Provide the [X, Y] coordinate of the cell's center where the given text is located.  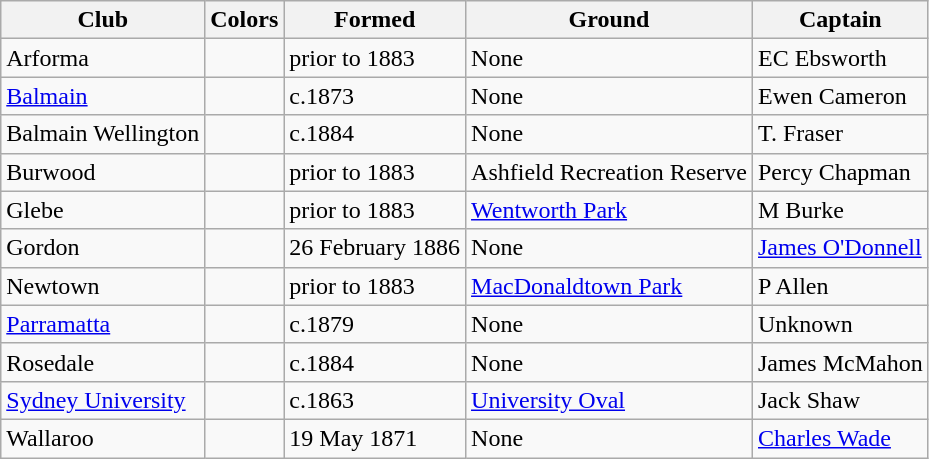
MacDonaldtown Park [610, 286]
Colors [244, 20]
P Allen [840, 286]
Captain [840, 20]
Wentworth Park [610, 210]
Formed [375, 20]
Rosedale [103, 362]
Ewen Cameron [840, 96]
Balmain [103, 96]
c.1863 [375, 400]
Arforma [103, 58]
19 May 1871 [375, 438]
James McMahon [840, 362]
T. Fraser [840, 134]
EC Ebsworth [840, 58]
Parramatta [103, 324]
Ashfield Recreation Reserve [610, 172]
M Burke [840, 210]
Gordon [103, 248]
Wallaroo [103, 438]
c.1873 [375, 96]
Newtown [103, 286]
Sydney University [103, 400]
Percy Chapman [840, 172]
James O'Donnell [840, 248]
c.1879 [375, 324]
Ground [610, 20]
Charles Wade [840, 438]
Glebe [103, 210]
Club [103, 20]
Jack Shaw [840, 400]
Burwood [103, 172]
Balmain Wellington [103, 134]
26 February 1886 [375, 248]
University Oval [610, 400]
Unknown [840, 324]
